Locate the cell with the specified text and output its [X, Y] center coordinate. 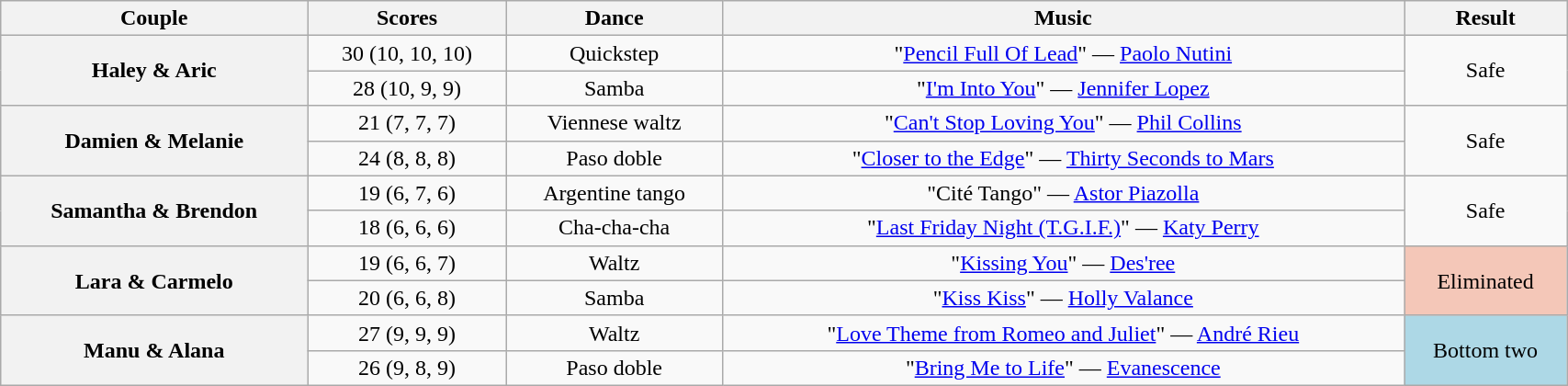
Damien & Melanie [154, 141]
Eliminated [1486, 280]
Music [1064, 18]
"Closer to the Edge" — Thirty Seconds to Mars [1064, 158]
19 (6, 7, 6) [408, 193]
19 (6, 6, 7) [408, 263]
Lara & Carmelo [154, 280]
Cha-cha-cha [614, 228]
Dance [614, 18]
30 (10, 10, 10) [408, 53]
Couple [154, 18]
27 (9, 9, 9) [408, 333]
"Kissing You" — Des'ree [1064, 263]
Result [1486, 18]
"Last Friday Night (T.G.I.F.)" — Katy Perry [1064, 228]
"I'm Into You" — Jennifer Lopez [1064, 88]
Quickstep [614, 53]
Manu & Alana [154, 350]
Viennese waltz [614, 123]
"Pencil Full Of Lead" — Paolo Nutini [1064, 53]
Bottom two [1486, 350]
"Bring Me to Life" — Evanescence [1064, 368]
"Love Theme from Romeo and Juliet" — André Rieu [1064, 333]
20 (6, 6, 8) [408, 298]
"Kiss Kiss" — Holly Valance [1064, 298]
Samantha & Brendon [154, 210]
28 (10, 9, 9) [408, 88]
"Can't Stop Loving You" — Phil Collins [1064, 123]
Argentine tango [614, 193]
24 (8, 8, 8) [408, 158]
"Cité Tango" — Astor Piazolla [1064, 193]
21 (7, 7, 7) [408, 123]
26 (9, 8, 9) [408, 368]
18 (6, 6, 6) [408, 228]
Scores [408, 18]
Haley & Aric [154, 71]
